From the cell containing the given text, extract its center point as (X, Y) coordinate. 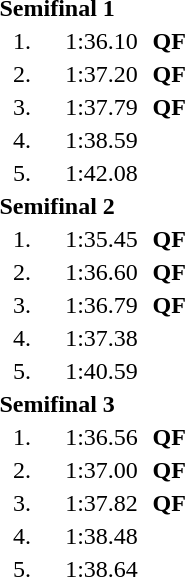
1:36.79 (102, 305)
1:38.59 (102, 140)
1:35.45 (102, 239)
1:37.82 (102, 503)
1:40.59 (102, 371)
1:36.60 (102, 272)
1:37.00 (102, 470)
1:37.20 (102, 74)
1:36.10 (102, 41)
1:36.56 (102, 437)
1:42.08 (102, 173)
1:37.38 (102, 338)
1:37.79 (102, 107)
1:38.48 (102, 536)
